From the cell containing the given text, extract its center point as (x, y) coordinate. 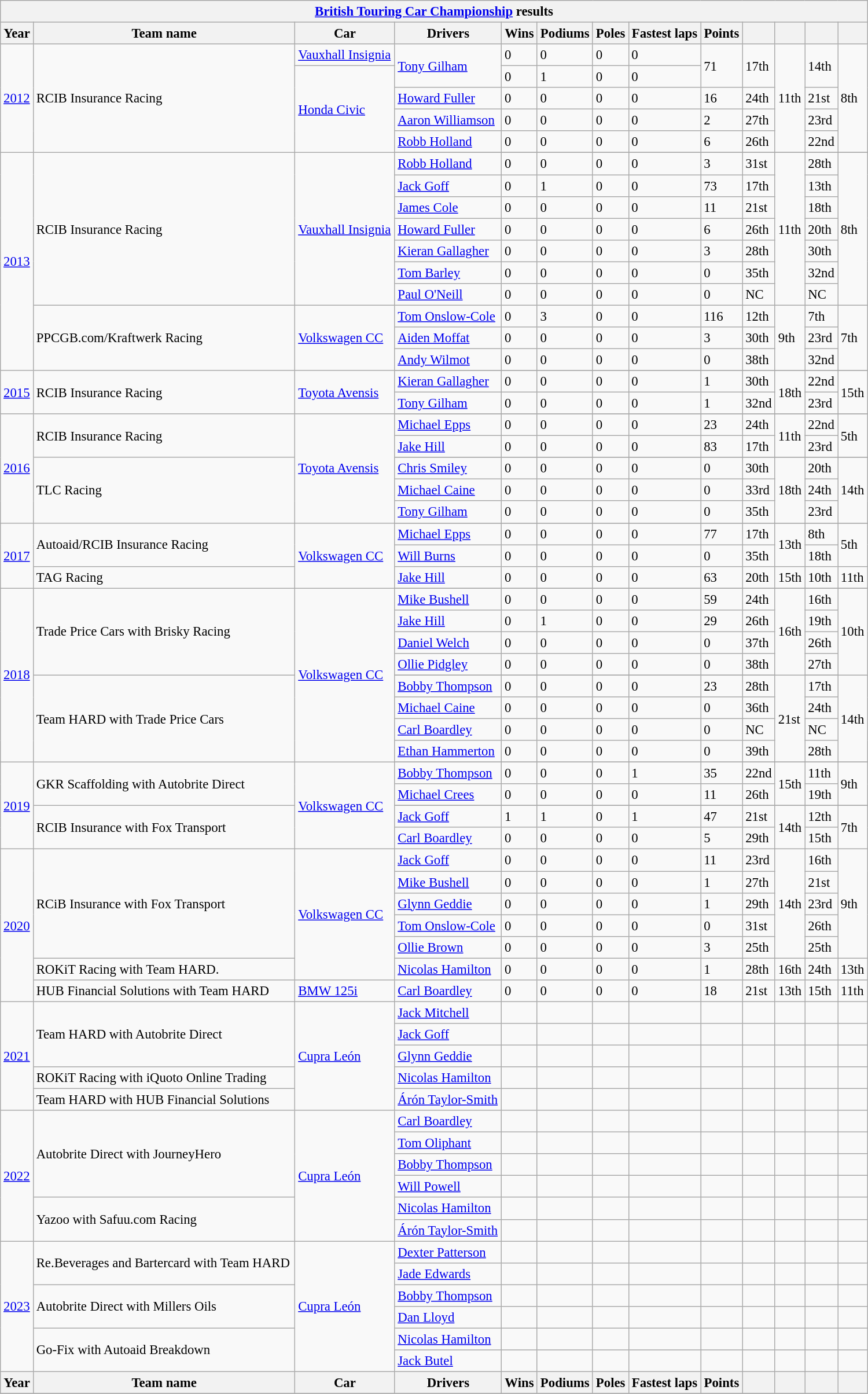
Trade Price Cars with Brisky Racing (164, 632)
Will Powell (448, 1187)
British Touring Car Championship results (434, 12)
RCiB Insurance with Fox Transport (164, 904)
Dexter Patterson (448, 1252)
71 (722, 66)
BMW 125i (345, 991)
18 (722, 991)
37th (759, 643)
Aaron Williamson (448, 120)
Team HARD with Autobrite Direct (164, 1034)
2017 (17, 556)
63 (722, 577)
Michael Crees (448, 795)
Autobrite Direct with Millers Oils (164, 1306)
5 (722, 839)
Re.Beverages and Bartercard with Team HARD (164, 1263)
2018 (17, 675)
Yazoo with Safuu.com Racing (164, 1219)
Jack Mitchell (448, 1013)
Autoaid/RCIB Insurance Racing (164, 544)
2012 (17, 98)
Ethan Hammerton (448, 751)
James Cole (448, 207)
116 (722, 316)
HUB Financial Solutions with Team HARD (164, 991)
2015 (17, 392)
Team HARD with HUB Financial Solutions (164, 1100)
ROKiT Racing with iQuoto Online Trading (164, 1078)
29 (722, 621)
Go-Fix with Autoaid Breakdown (164, 1350)
Tom Oliphant (448, 1143)
Dan Lloyd (448, 1318)
Jade Edwards (448, 1274)
Paul O'Neill (448, 295)
Ollie Brown (448, 947)
35 (722, 773)
GKR Scaffolding with Autobrite Direct (164, 784)
TAG Racing (164, 577)
33rd (759, 490)
59 (722, 599)
Chris Smiley (448, 468)
2020 (17, 925)
16 (722, 98)
Autobrite Direct with JourneyHero (164, 1154)
2016 (17, 468)
Aiden Moffat (448, 338)
Tom Barley (448, 273)
Daniel Welch (448, 643)
2021 (17, 1056)
Honda Civic (345, 109)
2019 (17, 806)
39th (759, 751)
36th (759, 708)
TLC Racing (164, 490)
PPCGB.com/Kraftwerk Racing (164, 338)
2023 (17, 1307)
Andy Wilmot (448, 359)
2013 (17, 262)
Ollie Pidgley (448, 665)
47 (722, 817)
77 (722, 534)
Will Burns (448, 556)
ROKiT Racing with Team HARD. (164, 969)
Jack Butel (448, 1361)
2 (722, 120)
Team HARD with Trade Price Cars (164, 718)
73 (722, 186)
2022 (17, 1176)
83 (722, 447)
RCIB Insurance with Fox Transport (164, 828)
